Capture the cell that displays the provided text and extract its [x, y] central coordinate. 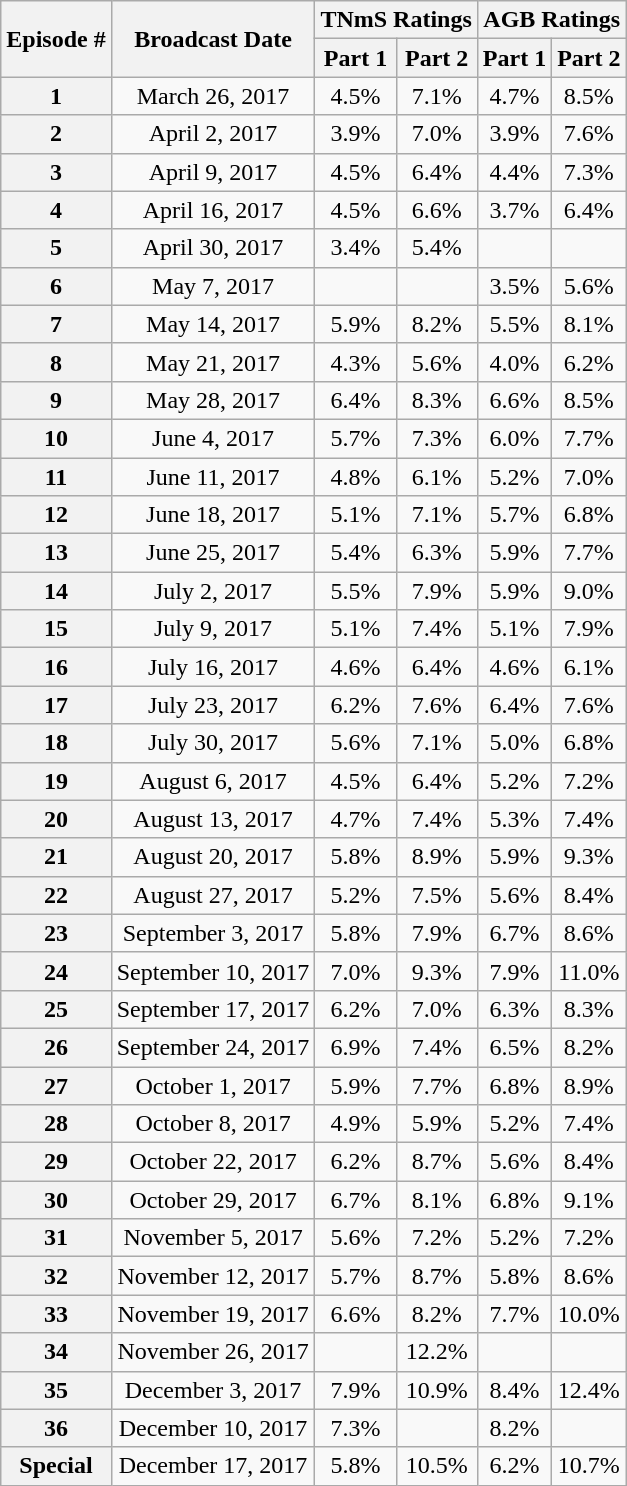
May 21, 2017 [213, 362]
31 [56, 1238]
4.3% [356, 362]
October 22, 2017 [213, 1162]
May 14, 2017 [213, 324]
22 [56, 895]
12.4% [589, 1390]
36 [56, 1428]
July 9, 2017 [213, 629]
July 23, 2017 [213, 705]
11.0% [589, 971]
17 [56, 705]
9.0% [589, 591]
6.9% [356, 1047]
16 [56, 667]
11 [56, 477]
September 3, 2017 [213, 933]
April 16, 2017 [213, 210]
10.5% [436, 1466]
10.0% [589, 1314]
3.5% [514, 286]
27 [56, 1085]
August 27, 2017 [213, 895]
October 8, 2017 [213, 1124]
29 [56, 1162]
4.8% [356, 477]
3.4% [356, 248]
32 [56, 1276]
September 17, 2017 [213, 1009]
13 [56, 553]
10 [56, 438]
25 [56, 1009]
26 [56, 1047]
5 [56, 248]
4.9% [356, 1124]
March 26, 2017 [213, 96]
7 [56, 324]
September 24, 2017 [213, 1047]
7.5% [436, 895]
15 [56, 629]
23 [56, 933]
May 28, 2017 [213, 400]
June 25, 2017 [213, 553]
Episode # [56, 39]
18 [56, 743]
April 2, 2017 [213, 134]
June 18, 2017 [213, 515]
TNmS Ratings [396, 20]
1 [56, 96]
November 26, 2017 [213, 1352]
July 2, 2017 [213, 591]
30 [56, 1200]
October 29, 2017 [213, 1200]
21 [56, 857]
35 [56, 1390]
4.4% [514, 172]
July 30, 2017 [213, 743]
May 7, 2017 [213, 286]
July 16, 2017 [213, 667]
24 [56, 971]
2 [56, 134]
34 [56, 1352]
12.2% [436, 1352]
Special [56, 1466]
AGB Ratings [552, 20]
3 [56, 172]
28 [56, 1124]
9 [56, 400]
November 19, 2017 [213, 1314]
4.0% [514, 362]
November 12, 2017 [213, 1276]
August 20, 2017 [213, 857]
5.3% [514, 819]
6.5% [514, 1047]
June 11, 2017 [213, 477]
4 [56, 210]
10.7% [589, 1466]
April 9, 2017 [213, 172]
20 [56, 819]
6 [56, 286]
14 [56, 591]
June 4, 2017 [213, 438]
Broadcast Date [213, 39]
August 13, 2017 [213, 819]
12 [56, 515]
3.7% [514, 210]
December 3, 2017 [213, 1390]
April 30, 2017 [213, 248]
6.0% [514, 438]
33 [56, 1314]
10.9% [436, 1390]
8 [56, 362]
September 10, 2017 [213, 971]
August 6, 2017 [213, 781]
December 10, 2017 [213, 1428]
November 5, 2017 [213, 1238]
December 17, 2017 [213, 1466]
5.0% [514, 743]
9.1% [589, 1200]
19 [56, 781]
October 1, 2017 [213, 1085]
